Extract the [X, Y] coordinate from the center of the cell holding the provided text.  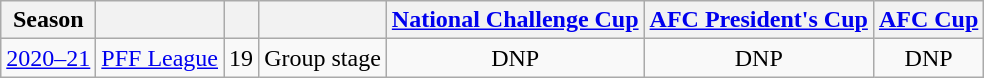
National Challenge Cup [515, 20]
19 [242, 58]
PFF League [160, 58]
Group stage [323, 58]
AFC Cup [928, 20]
AFC President's Cup [758, 20]
2020–21 [48, 58]
Season [48, 20]
